Search for the cell housing the specified text and yield its [X, Y] center coordinate. 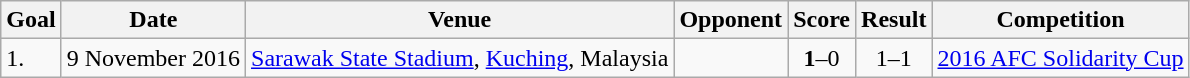
1–1 [894, 58]
Opponent [731, 20]
1. [31, 58]
Sarawak State Stadium, Kuching, Malaysia [460, 58]
1–0 [822, 58]
2016 AFC Solidarity Cup [1060, 58]
Score [822, 20]
9 November 2016 [153, 58]
Competition [1060, 20]
Goal [31, 20]
Date [153, 20]
Venue [460, 20]
Result [894, 20]
